Identify which cell holds the provided text, then report its [X, Y] central coordinate. 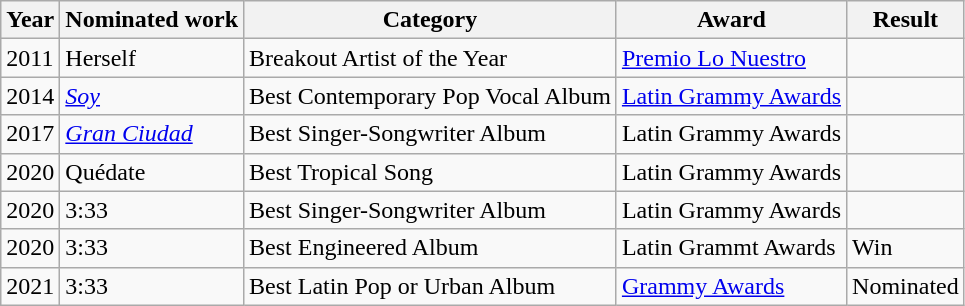
2021 [30, 286]
Grammy Awards [731, 286]
2011 [30, 58]
Award [731, 20]
Best Engineered Album [430, 248]
Best Latin Pop or Urban Album [430, 286]
Year [30, 20]
Premio Lo Nuestro [731, 58]
Category [430, 20]
2014 [30, 96]
Gran Ciudad [152, 134]
Nominated [906, 286]
Herself [152, 58]
Soy [152, 96]
Best Tropical Song [430, 172]
Best Contemporary Pop Vocal Album [430, 96]
Result [906, 20]
2017 [30, 134]
Latin Grammt Awards [731, 248]
Win [906, 248]
Breakout Artist of the Year [430, 58]
Nominated work [152, 20]
Quédate [152, 172]
